Detect which cell encompasses the target text, then output its [x, y] center coordinate. 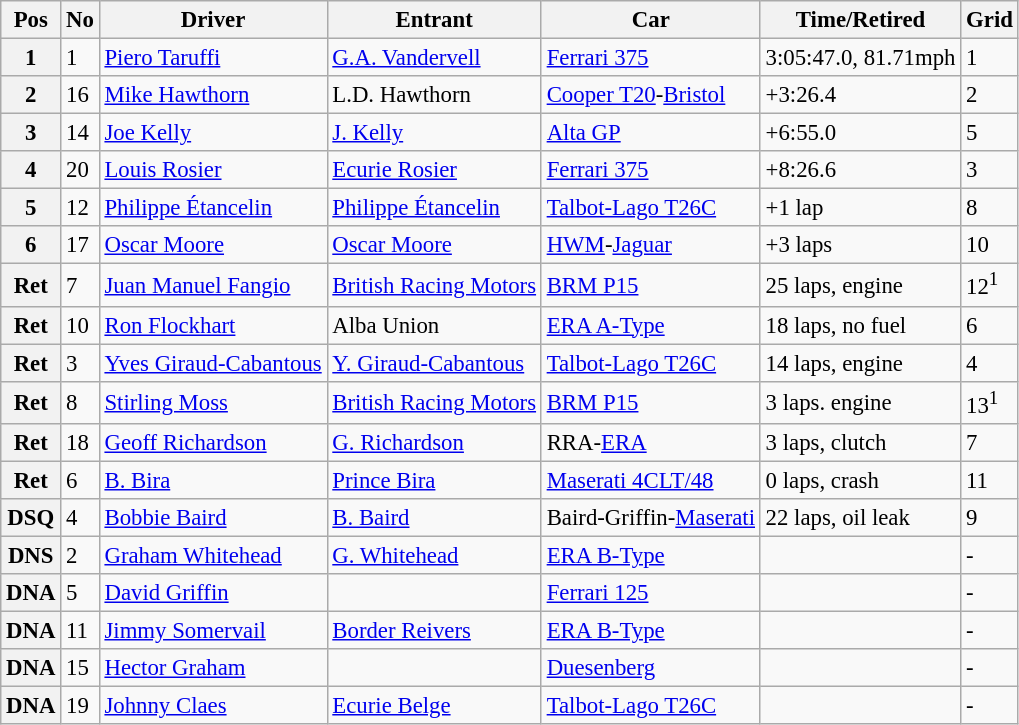
Ecurie Belge [434, 706]
Stirling Moss [213, 402]
20 [80, 170]
25 laps, engine [860, 285]
ERA A-Type [650, 325]
Jimmy Somervail [213, 631]
14 [80, 133]
+1 lap [860, 208]
19 [80, 706]
131 [990, 402]
16 [80, 95]
Maserati 4CLT/48 [650, 480]
Car [650, 20]
15 [80, 668]
3:05:47.0, 81.71mph [860, 58]
Baird-Griffin-Maserati [650, 518]
B. Baird [434, 518]
Pos [31, 20]
Louis Rosier [213, 170]
Hector Graham [213, 668]
DSQ [31, 518]
14 laps, engine [860, 363]
Alta GP [650, 133]
+3:26.4 [860, 95]
121 [990, 285]
Border Reivers [434, 631]
22 laps, oil leak [860, 518]
18 laps, no fuel [860, 325]
Y. Giraud-Cabantous [434, 363]
Piero Taruffi [213, 58]
Johnny Claes [213, 706]
Cooper T20-Bristol [650, 95]
L.D. Hawthorn [434, 95]
Joe Kelly [213, 133]
0 laps, crash [860, 480]
+6:55.0 [860, 133]
Ron Flockhart [213, 325]
Driver [213, 20]
B. Bira [213, 480]
Geoff Richardson [213, 443]
RRA-ERA [650, 443]
Entrant [434, 20]
Time/Retired [860, 20]
No [80, 20]
Grid [990, 20]
+3 laps [860, 245]
Graham Whitehead [213, 555]
Mike Hawthorn [213, 95]
3 laps. engine [860, 402]
J. Kelly [434, 133]
18 [80, 443]
HWM-Jaguar [650, 245]
Prince Bira [434, 480]
17 [80, 245]
Ferrari 125 [650, 593]
Duesenberg [650, 668]
+8:26.6 [860, 170]
Bobbie Baird [213, 518]
12 [80, 208]
DNS [31, 555]
G. Whitehead [434, 555]
Yves Giraud-Cabantous [213, 363]
G.A. Vandervell [434, 58]
Juan Manuel Fangio [213, 285]
Alba Union [434, 325]
3 laps, clutch [860, 443]
9 [990, 518]
G. Richardson [434, 443]
David Griffin [213, 593]
Ecurie Rosier [434, 170]
